Determine the (X, Y) coordinate at the center of the cell enclosing the given text.  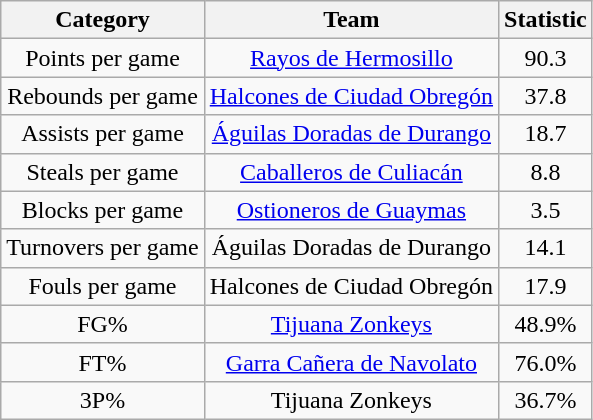
FG% (102, 324)
Steals per game (102, 172)
37.8 (546, 96)
76.0% (546, 362)
Team (351, 20)
Turnovers per game (102, 248)
Category (102, 20)
17.9 (546, 286)
Statistic (546, 20)
18.7 (546, 134)
FT% (102, 362)
Ostioneros de Guaymas (351, 210)
Caballeros de Culiacán (351, 172)
36.7% (546, 400)
Rebounds per game (102, 96)
Garra Cañera de Navolato (351, 362)
14.1 (546, 248)
48.9% (546, 324)
90.3 (546, 58)
3P% (102, 400)
Points per game (102, 58)
Assists per game (102, 134)
Fouls per game (102, 286)
3.5 (546, 210)
Blocks per game (102, 210)
8.8 (546, 172)
Rayos de Hermosillo (351, 58)
